From the cell containing the given text, extract its center point as [X, Y] coordinate. 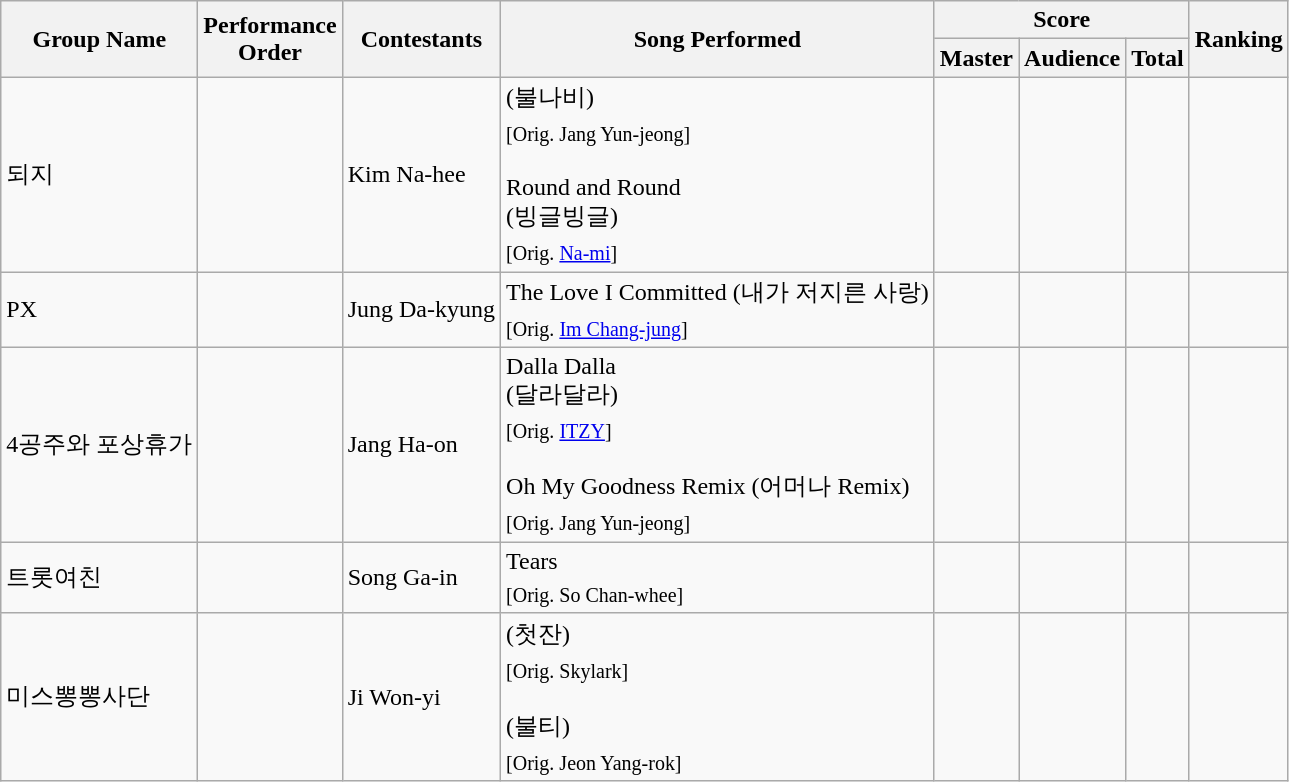
(첫잔)[Orig. Skylark](불티)[Orig. Jeon Yang-rok] [718, 697]
Ji Won-yi [421, 697]
Jung Da-kyung [421, 310]
Song Ga-in [421, 578]
Tears[Orig. So Chan-whee] [718, 578]
Jang Ha-on [421, 444]
Group Name [100, 39]
Total [1158, 58]
Score [1062, 20]
Song Performed [718, 39]
Master [976, 58]
되지 [100, 174]
Contestants [421, 39]
Kim Na-hee [421, 174]
트롯여친 [100, 578]
The Love I Committed (내가 저지른 사랑)[Orig. Im Chang-jung] [718, 310]
(불나비)[Orig. Jang Yun-jeong]Round and Round(빙글빙글)[Orig. Na-mi] [718, 174]
PerformanceOrder [270, 39]
PX [100, 310]
Audience [1072, 58]
4공주와 포상휴가 [100, 444]
Dalla Dalla(달라달라)[Orig. ITZY]Oh My Goodness Remix (어머나 Remix)[Orig. Jang Yun-jeong] [718, 444]
Ranking [1238, 39]
미스뽕뽕사단 [100, 697]
